For the text-containing cell, return its midpoint in (X, Y) coordinate format. 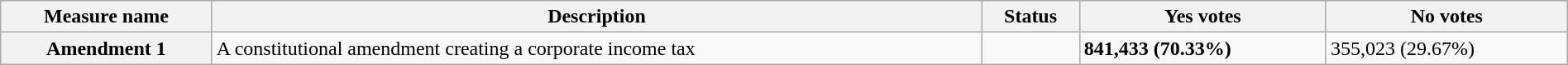
No votes (1446, 17)
841,433 (70.33%) (1202, 48)
Status (1030, 17)
A constitutional amendment creating a corporate income tax (597, 48)
Yes votes (1202, 17)
Measure name (106, 17)
Description (597, 17)
Amendment 1 (106, 48)
355,023 (29.67%) (1446, 48)
